Return [x, y] of the center of cell containing provided text 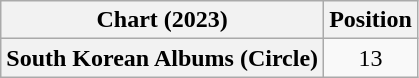
Position [371, 20]
South Korean Albums (Circle) [162, 58]
Chart (2023) [162, 20]
13 [371, 58]
